For the text-containing cell, return its midpoint in (X, Y) coordinate format. 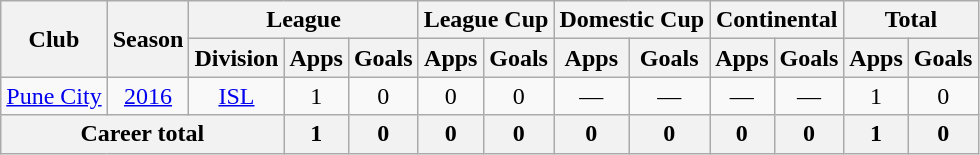
2016 (148, 96)
Career total (142, 134)
Division (236, 58)
Total (911, 20)
Club (54, 39)
Season (148, 39)
Domestic Cup (632, 20)
ISL (236, 96)
Continental (777, 20)
Pune City (54, 96)
League Cup (486, 20)
League (304, 20)
